Locate the cell with the specified text and output its (x, y) center coordinate. 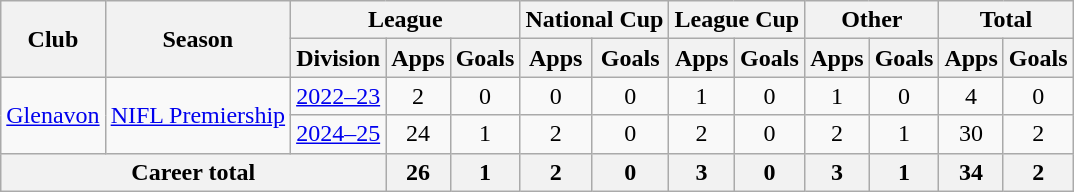
Division (338, 58)
24 (418, 134)
League Cup (737, 20)
4 (971, 96)
League (406, 20)
Club (53, 39)
Season (198, 39)
2022–23 (338, 96)
NIFL Premiership (198, 115)
Glenavon (53, 115)
National Cup (594, 20)
Total (1006, 20)
34 (971, 172)
26 (418, 172)
2024–25 (338, 134)
Other (872, 20)
Career total (194, 172)
30 (971, 134)
